Provide the [x, y] coordinate of the cell's center where the given text is located.  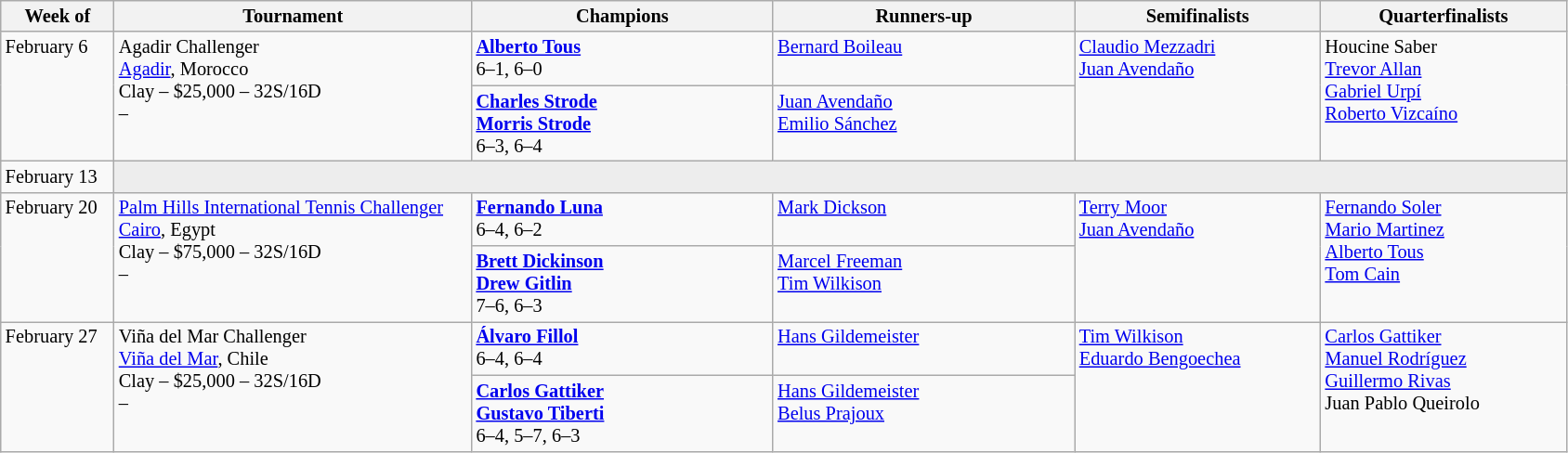
Semifinalists [1198, 16]
Hans Gildemeister [923, 348]
Week of [58, 16]
Champions [622, 16]
Mark Dickson [923, 219]
Brett Dickinson Drew Gitlin7–6, 6–3 [622, 284]
Tournament [294, 16]
Marcel Freeman Tim Wilkison [923, 284]
February 20 [58, 256]
Carlos Gattiker Gustavo Tiberti6–4, 5–7, 6–3 [622, 413]
Fernando Luna 6–4, 6–2 [622, 219]
Bernard Boileau [923, 58]
Claudio Mezzadri Juan Avendaño [1198, 97]
Álvaro Fillol 6–4, 6–4 [622, 348]
Tim Wilkison Eduardo Bengoechea [1198, 386]
Agadir Challenger Agadir, MoroccoClay – $25,000 – 32S/16D – [294, 97]
Juan Avendaño Emilio Sánchez [923, 123]
Terry Moor Juan Avendaño [1198, 256]
Houcine Saber Trevor Allan Gabriel Urpí Roberto Vizcaíno [1444, 97]
Quarterfinalists [1444, 16]
Hans Gildemeister Belus Prajoux [923, 413]
Alberto Tous 6–1, 6–0 [622, 58]
February 27 [58, 386]
Runners-up [923, 16]
Carlos Gattiker Manuel Rodríguez Guillermo Rivas Juan Pablo Queirolo [1444, 386]
Palm Hills International Tennis Challenger Cairo, EgyptClay – $75,000 – 32S/16D – [294, 256]
Fernando Soler Mario Martinez Alberto Tous Tom Cain [1444, 256]
February 6 [58, 97]
February 13 [58, 176]
Viña del Mar Challenger Viña del Mar, ChileClay – $25,000 – 32S/16D – [294, 386]
Charles Strode Morris Strode6–3, 6–4 [622, 123]
